Determine the [X, Y] coordinate at the center of the cell enclosing the given text.  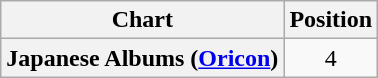
Japanese Albums (Oricon) [142, 58]
Position [331, 20]
Chart [142, 20]
4 [331, 58]
